Return (X, Y) of the center of cell containing provided text 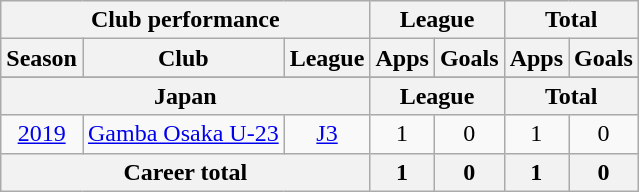
J3 (327, 134)
Career total (186, 172)
Season (42, 58)
2019 (42, 134)
Club (183, 58)
Japan (186, 96)
Club performance (186, 20)
Gamba Osaka U-23 (183, 134)
